Output the [x, y] coordinate of the center of the cell containing the given text.  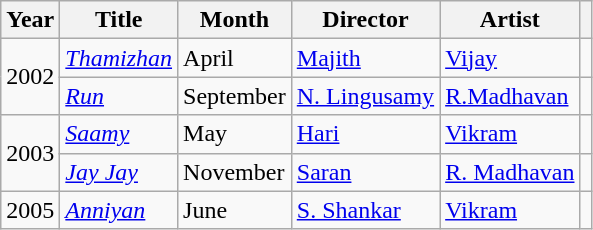
Majith [365, 58]
Month [235, 20]
Saamy [119, 134]
May [235, 134]
Saran [365, 172]
Vijay [510, 58]
Title [119, 20]
Artist [510, 20]
Thamizhan [119, 58]
Run [119, 96]
2005 [30, 210]
Jay Jay [119, 172]
2003 [30, 153]
R. Madhavan [510, 172]
S. Shankar [365, 210]
Hari [365, 134]
2002 [30, 77]
Anniyan [119, 210]
November [235, 172]
April [235, 58]
September [235, 96]
N. Lingusamy [365, 96]
Director [365, 20]
June [235, 210]
Year [30, 20]
R.Madhavan [510, 96]
